Output the [x, y] coordinate of the center of the cell containing the given text.  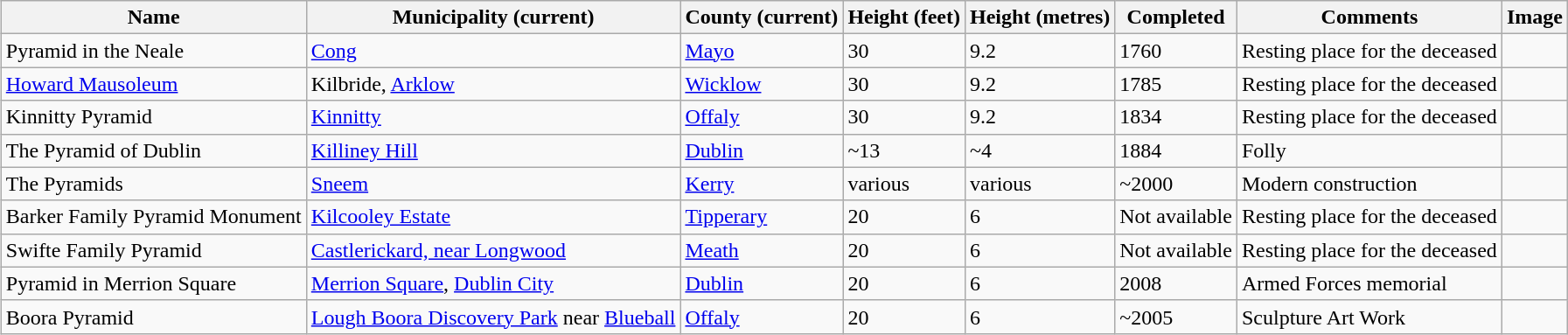
Sculpture Art Work [1369, 317]
Kilcooley Estate [493, 217]
~2005 [1176, 317]
Municipality (current) [493, 17]
Swifte Family Pyramid [154, 250]
Image [1534, 17]
1834 [1176, 117]
The Pyramids [154, 184]
The Pyramid of Dublin [154, 150]
Height (feet) [904, 17]
Name [154, 17]
Wicklow [762, 84]
Killiney Hill [493, 150]
Castlerickard, near Longwood [493, 250]
Height (metres) [1041, 17]
Kerry [762, 184]
Sneem [493, 184]
Merrion Square, Dublin City [493, 283]
Tipperary [762, 217]
Completed [1176, 17]
Meath [762, 250]
Boora Pyramid [154, 317]
County (current) [762, 17]
1760 [1176, 51]
2008 [1176, 283]
Howard Mausoleum [154, 84]
Comments [1369, 17]
1785 [1176, 84]
Kinnitty Pyramid [154, 117]
Cong [493, 51]
Pyramid in Merrion Square [154, 283]
~2000 [1176, 184]
~13 [904, 150]
1884 [1176, 150]
Pyramid in the Neale [154, 51]
Modern construction [1369, 184]
Folly [1369, 150]
Lough Boora Discovery Park near Blueball [493, 317]
Mayo [762, 51]
Armed Forces memorial [1369, 283]
~4 [1041, 150]
Kinnitty [493, 117]
Kilbride, Arklow [493, 84]
Barker Family Pyramid Monument [154, 217]
